From the cell containing the given text, extract its center point as [x, y] coordinate. 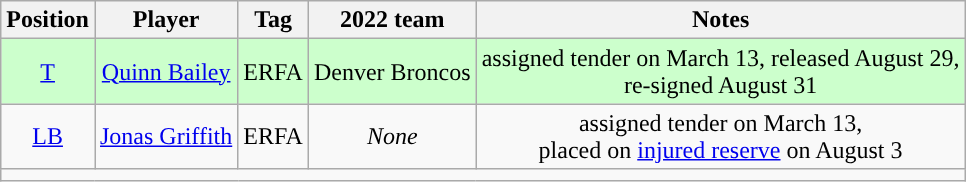
LB [48, 136]
Notes [720, 20]
Player [166, 20]
None [392, 136]
Jonas Griffith [166, 136]
T [48, 72]
Position [48, 20]
Denver Broncos [392, 72]
Tag [274, 20]
assigned tender on March 13,placed on injured reserve on August 3 [720, 136]
assigned tender on March 13, released August 29,re-signed August 31 [720, 72]
Quinn Bailey [166, 72]
2022 team [392, 20]
